Capture the cell that displays the provided text and extract its [X, Y] central coordinate. 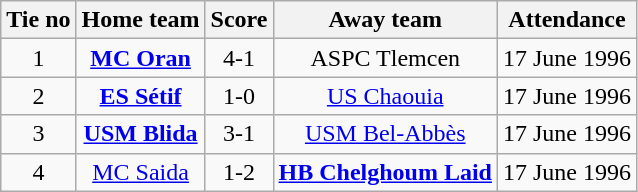
Home team [140, 20]
Away team [385, 20]
USM Bel-Abbès [385, 134]
MC Saida [140, 172]
3-1 [239, 134]
1-0 [239, 96]
1-2 [239, 172]
US Chaouia [385, 96]
Tie no [38, 20]
4-1 [239, 58]
USM Blida [140, 134]
MC Oran [140, 58]
1 [38, 58]
Score [239, 20]
ASPC Tlemcen [385, 58]
2 [38, 96]
4 [38, 172]
ES Sétif [140, 96]
Attendance [566, 20]
3 [38, 134]
HB Chelghoum Laid [385, 172]
